Search for the cell housing the specified text and yield its (X, Y) center coordinate. 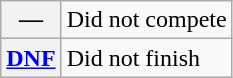
DNF (31, 58)
Did not compete (146, 20)
— (31, 20)
Did not finish (146, 58)
